Provide the (X, Y) coordinate of the cell's center where the given text is located.  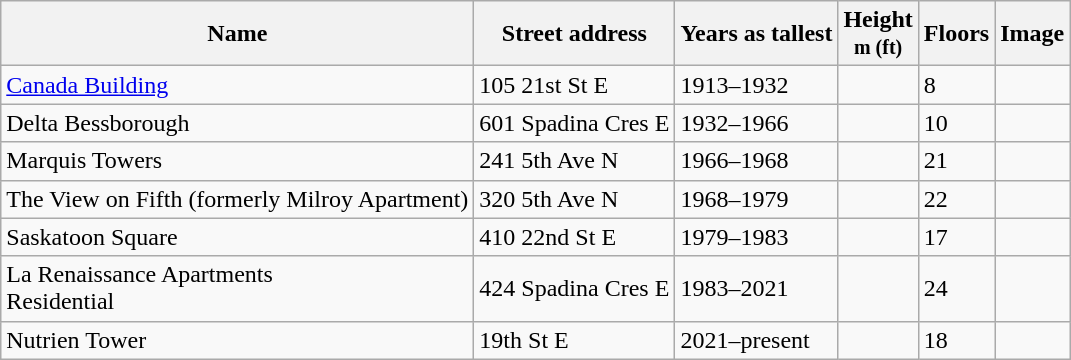
8 (956, 85)
19th St E (574, 340)
410 22nd St E (574, 237)
1968–1979 (756, 199)
21 (956, 161)
Name (238, 34)
Street address (574, 34)
1932–1966 (756, 123)
1983–2021 (756, 288)
2021–present (756, 340)
18 (956, 340)
La Renaissance ApartmentsResidential (238, 288)
The View on Fifth (formerly Milroy Apartment) (238, 199)
1913–1932 (756, 85)
601 Spadina Cres E (574, 123)
105 21st St E (574, 85)
1979–1983 (756, 237)
17 (956, 237)
Delta Bessborough (238, 123)
22 (956, 199)
Saskatoon Square (238, 237)
10 (956, 123)
424 Spadina Cres E (574, 288)
Years as tallest (756, 34)
Floors (956, 34)
Marquis Towers (238, 161)
Nutrien Tower (238, 340)
Canada Building (238, 85)
320 5th Ave N (574, 199)
24 (956, 288)
Image (1032, 34)
1966–1968 (756, 161)
241 5th Ave N (574, 161)
Heightm (ft) (878, 34)
